Capture the cell that displays the provided text and extract its [X, Y] central coordinate. 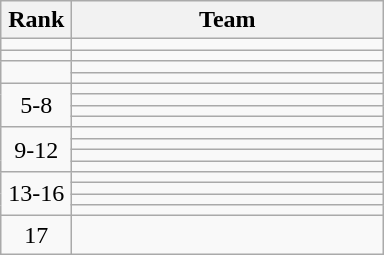
5-8 [36, 105]
13-16 [36, 194]
17 [36, 235]
Rank [36, 20]
Team [228, 20]
9-12 [36, 149]
